Capture the cell that displays the provided text and extract its (x, y) central coordinate. 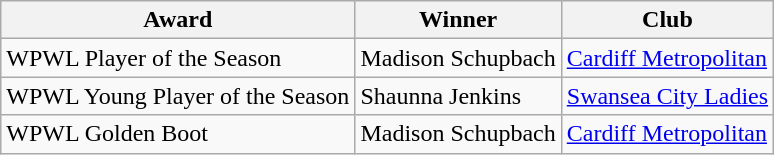
Winner (458, 20)
WPWL Golden Boot (178, 134)
Shaunna Jenkins (458, 96)
WPWL Player of the Season (178, 58)
WPWL Young Player of the Season (178, 96)
Award (178, 20)
Club (667, 20)
Swansea City Ladies (667, 96)
